Extract the (X, Y) coordinate from the center of the cell holding the provided text.  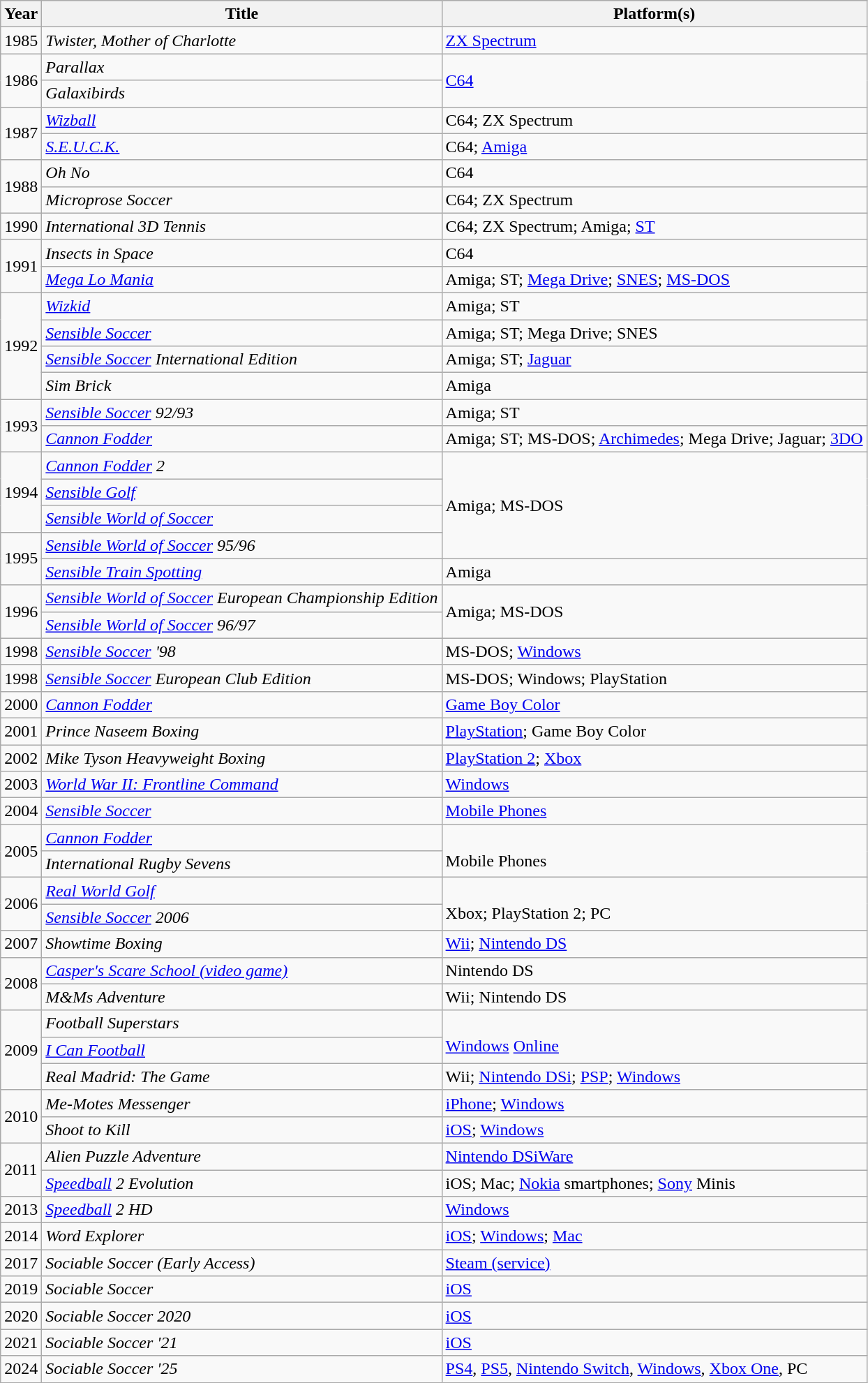
Sociable Soccer '21 (241, 1343)
2011 (21, 1169)
C64; ZX Spectrum; Amiga; ST (654, 226)
Mike Tyson Heavyweight Boxing (241, 757)
2024 (21, 1369)
Steam (service) (654, 1263)
Sensible Soccer International Edition (241, 360)
1985 (21, 40)
Sensible World of Soccer European Championship Edition (241, 598)
Amiga; ST; MS-DOS; Archimedes; Mega Drive; Jaguar; 3DO (654, 439)
Wizkid (241, 306)
Sociable Soccer '25 (241, 1369)
1991 (21, 266)
Amiga; ST; Mega Drive; SNES; MS-DOS (654, 279)
MS-DOS; Windows; PlayStation (654, 678)
1996 (21, 612)
2005 (21, 851)
MS-DOS; Windows (654, 651)
2019 (21, 1289)
2008 (21, 984)
Platform(s) (654, 14)
2001 (21, 731)
Sensible World of Soccer (241, 519)
M&Ms Adventure (241, 997)
Shoot to Kill (241, 1130)
Casper's Scare School (video game) (241, 970)
Speedball 2 Evolution (241, 1183)
1987 (21, 133)
S.E.U.C.K. (241, 147)
ZX Spectrum (654, 40)
Sociable Soccer 2020 (241, 1316)
Sensible World of Soccer 96/97 (241, 625)
2020 (21, 1316)
1988 (21, 186)
Parallax (241, 67)
1990 (21, 226)
Sensible Soccer 92/93 (241, 413)
2009 (21, 1050)
Sensible Soccer '98 (241, 651)
Wizball (241, 120)
Football Superstars (241, 1023)
Galaxibirds (241, 94)
Insects in Space (241, 253)
1993 (21, 426)
2010 (21, 1116)
Sociable Soccer (241, 1289)
Title (241, 14)
Me-Motes Messenger (241, 1103)
2021 (21, 1343)
2003 (21, 785)
2004 (21, 811)
PS4, PS5, Nintendo Switch, Windows, Xbox One, PC (654, 1369)
Sensible World of Soccer 95/96 (241, 545)
Real World Golf (241, 891)
Nintendo DS (654, 970)
1994 (21, 492)
Sensible Train Spotting (241, 572)
1995 (21, 559)
2002 (21, 757)
Game Boy Color (654, 704)
2000 (21, 704)
Nintendo DSiWare (654, 1156)
2013 (21, 1210)
Mega Lo Mania (241, 279)
iOS; Mac; Nokia smartphones; Sony Minis (654, 1183)
Word Explorer (241, 1236)
Wii; Nintendo DSi; PSP; Windows (654, 1077)
Real Madrid: The Game (241, 1077)
Sim Brick (241, 386)
Amiga; ST; Mega Drive; SNES (654, 333)
International Rugby Sevens (241, 864)
PlayStation; Game Boy Color (654, 731)
Alien Puzzle Adventure (241, 1156)
Windows Online (654, 1037)
1986 (21, 80)
Sensible Soccer European Club Edition (241, 678)
2017 (21, 1263)
2014 (21, 1236)
iOS; Windows; Mac (654, 1236)
Showtime Boxing (241, 944)
C64; Amiga (654, 147)
Cannon Fodder 2 (241, 466)
Twister, Mother of Charlotte (241, 40)
Sensible Golf (241, 492)
iOS; Windows (654, 1130)
2007 (21, 944)
1992 (21, 346)
Prince Naseem Boxing (241, 731)
Amiga; ST; Jaguar (654, 360)
PlayStation 2; Xbox (654, 757)
Speedball 2 HD (241, 1210)
Xbox; PlayStation 2; PC (654, 904)
Sensible Soccer 2006 (241, 917)
I Can Football (241, 1050)
International 3D Tennis (241, 226)
Year (21, 14)
2006 (21, 904)
World War II: Frontline Command (241, 785)
Oh No (241, 173)
iPhone; Windows (654, 1103)
Sociable Soccer (Early Access) (241, 1263)
Microprose Soccer (241, 200)
